Determine the [X, Y] coordinate at the center of the cell enclosing the given text.  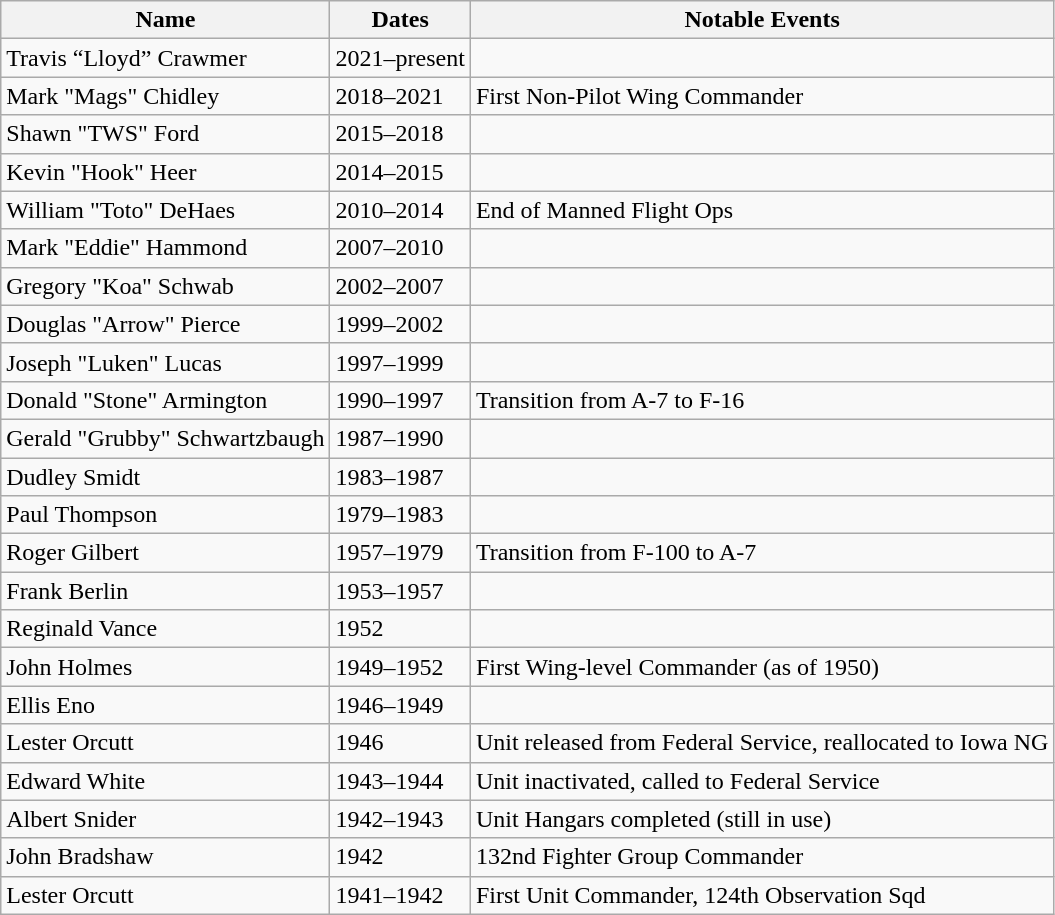
John Bradshaw [166, 857]
1999–2002 [400, 324]
Ellis Eno [166, 705]
132nd Fighter Group Commander [762, 857]
1953–1957 [400, 591]
1943–1944 [400, 781]
First Wing-level Commander (as of 1950) [762, 667]
1946–1949 [400, 705]
Transition from F-100 to A-7 [762, 553]
Edward White [166, 781]
2014–2015 [400, 172]
1941–1942 [400, 895]
1942 [400, 857]
Unit Hangars completed (still in use) [762, 819]
First Unit Commander, 124th Observation Sqd [762, 895]
Mark "Eddie" Hammond [166, 248]
2018–2021 [400, 96]
End of Manned Flight Ops [762, 210]
2002–2007 [400, 286]
1997–1999 [400, 362]
2021–present [400, 58]
John Holmes [166, 667]
1983–1987 [400, 477]
Dudley Smidt [166, 477]
Gregory "Koa" Schwab [166, 286]
Unit inactivated, called to Federal Service [762, 781]
Roger Gilbert [166, 553]
2007–2010 [400, 248]
1979–1983 [400, 515]
Dates [400, 20]
Shawn "TWS" Ford [166, 134]
Albert Snider [166, 819]
1952 [400, 629]
Name [166, 20]
Kevin "Hook" Heer [166, 172]
1957–1979 [400, 553]
1946 [400, 743]
Mark "Mags" Chidley [166, 96]
Donald "Stone" Armington [166, 400]
1949–1952 [400, 667]
Reginald Vance [166, 629]
William "Toto" DeHaes [166, 210]
Frank Berlin [166, 591]
1987–1990 [400, 438]
1990–1997 [400, 400]
First Non-Pilot Wing Commander [762, 96]
2010–2014 [400, 210]
Paul Thompson [166, 515]
2015–2018 [400, 134]
Transition from A-7 to F-16 [762, 400]
Travis “Lloyd” Crawmer [166, 58]
Douglas "Arrow" Pierce [166, 324]
Gerald "Grubby" Schwartzbaugh [166, 438]
Joseph "Luken" Lucas [166, 362]
1942–1943 [400, 819]
Notable Events [762, 20]
Unit released from Federal Service, reallocated to Iowa NG [762, 743]
